From the cell containing the given text, extract its center point as [x, y] coordinate. 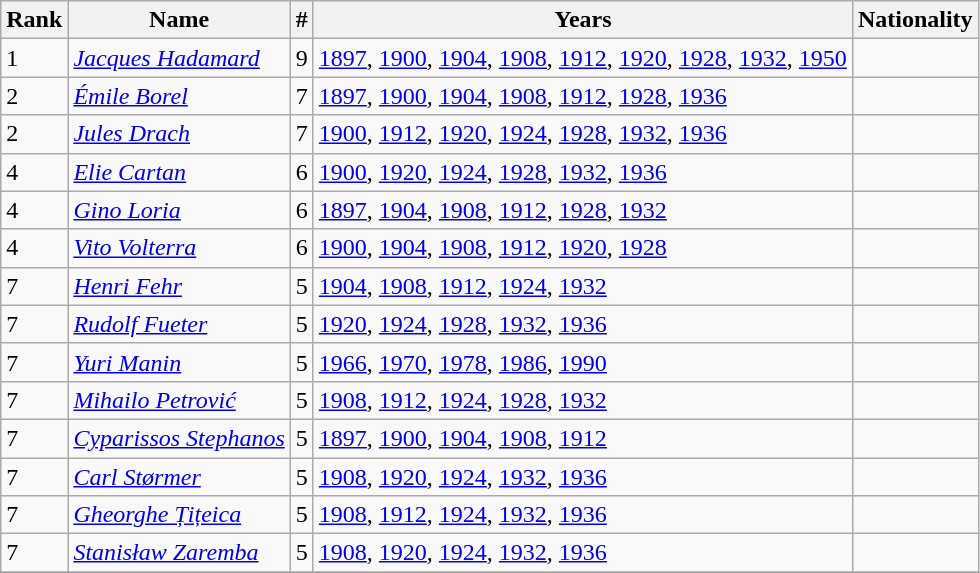
Rudolf Fueter [179, 324]
Henri Fehr [179, 286]
Nationality [915, 20]
Jacques Hadamard [179, 58]
Years [582, 20]
Rank [34, 20]
# [302, 20]
Gheorghe Țițeica [179, 515]
1897, 1904, 1908, 1912, 1928, 1932 [582, 210]
1900, 1904, 1908, 1912, 1920, 1928 [582, 248]
1908, 1912, 1924, 1932, 1936 [582, 515]
Yuri Manin [179, 362]
Émile Borel [179, 96]
1897, 1900, 1904, 1908, 1912, 1928, 1936 [582, 96]
Name [179, 20]
Vito Volterra [179, 248]
1900, 1912, 1920, 1924, 1928, 1932, 1936 [582, 134]
1897, 1900, 1904, 1908, 1912, 1920, 1928, 1932, 1950 [582, 58]
9 [302, 58]
1 [34, 58]
1904, 1908, 1912, 1924, 1932 [582, 286]
1897, 1900, 1904, 1908, 1912 [582, 438]
Jules Drach [179, 134]
Stanisław Zaremba [179, 553]
1966, 1970, 1978, 1986, 1990 [582, 362]
1908, 1912, 1924, 1928, 1932 [582, 400]
Elie Cartan [179, 172]
Gino Loria [179, 210]
Mihailo Petrović [179, 400]
Carl Størmer [179, 477]
1920, 1924, 1928, 1932, 1936 [582, 324]
Cyparissos Stephanos [179, 438]
1900, 1920, 1924, 1928, 1932, 1936 [582, 172]
